From the cell containing the given text, extract its center point as (X, Y) coordinate. 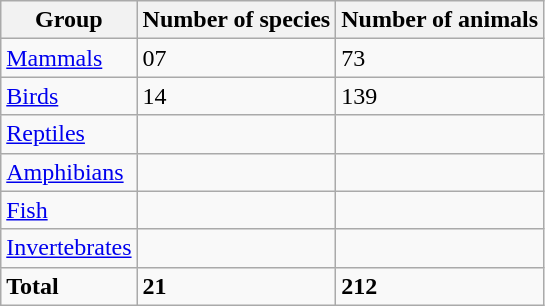
Amphibians (69, 172)
21 (236, 286)
Invertebrates (69, 248)
Total (69, 286)
Number of animals (440, 20)
139 (440, 96)
Fish (69, 210)
Mammals (69, 58)
Reptiles (69, 134)
Birds (69, 96)
73 (440, 58)
Number of species (236, 20)
212 (440, 286)
14 (236, 96)
07 (236, 58)
Group (69, 20)
